Find where the given text appears and provide that cell's center as (x, y) coordinate. 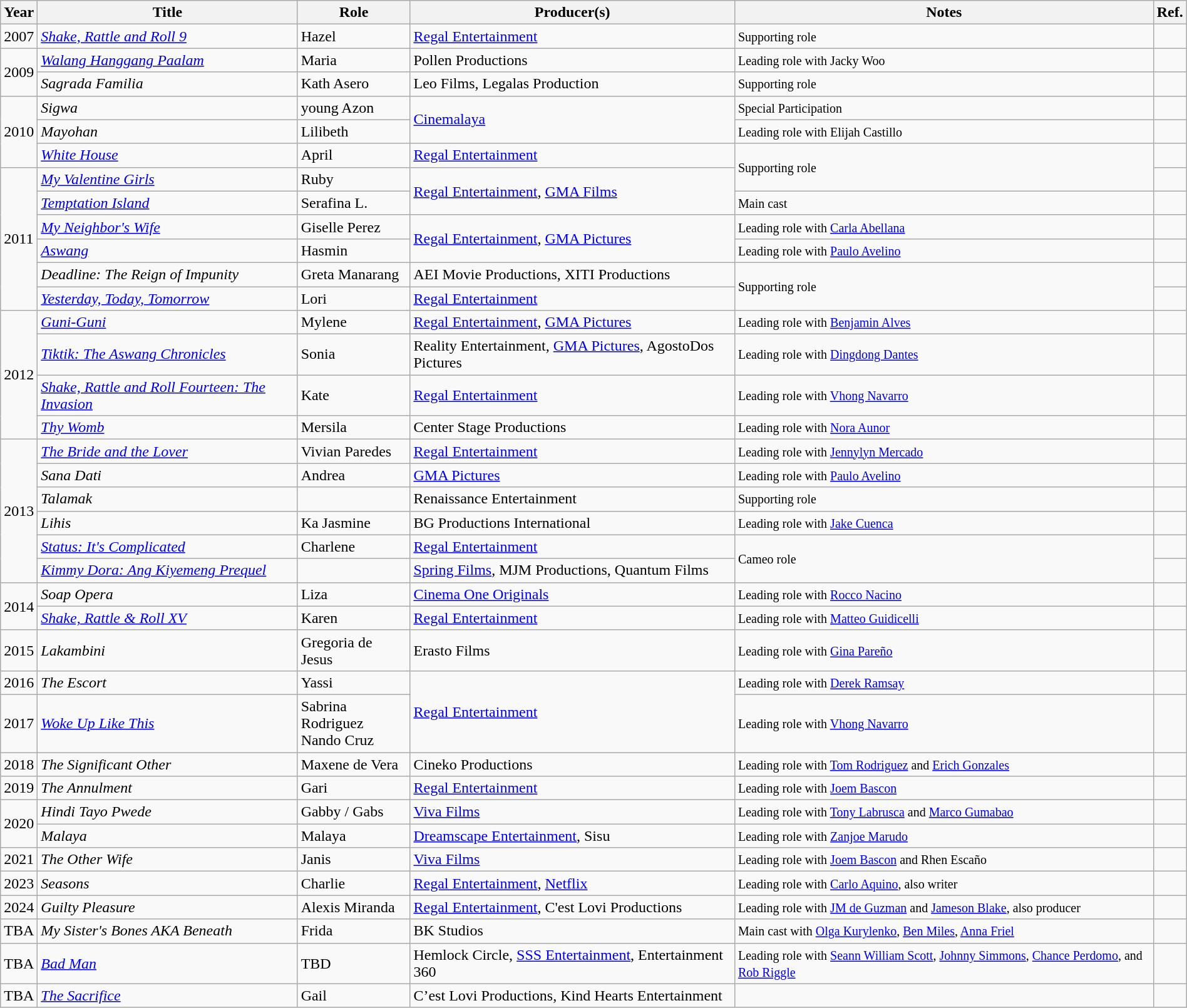
Leading role with Carla Abellana (944, 227)
Hindi Tayo Pwede (168, 812)
Liza (354, 594)
Leading role with Elijah Castillo (944, 131)
BK Studios (572, 931)
Leading role with Zanjoe Marudo (944, 836)
Sigwa (168, 108)
Gabby / Gabs (354, 812)
Hazel (354, 36)
Shake, Rattle and Roll 9 (168, 36)
Leading role with Benjamin Alves (944, 322)
Role (354, 13)
Serafina L. (354, 203)
The Other Wife (168, 860)
Woke Up Like This (168, 723)
BG Productions International (572, 523)
Thy Womb (168, 428)
Leading role with Joem Bascon and Rhen Escaño (944, 860)
Charlie (354, 883)
GMA Pictures (572, 475)
Talamak (168, 499)
Temptation Island (168, 203)
Cinemalaya (572, 120)
Tiktik: The Aswang Chronicles (168, 354)
Deadline: The Reign of Impunity (168, 274)
My Sister's Bones AKA Beneath (168, 931)
2015 (19, 650)
Maria (354, 60)
2017 (19, 723)
Leading role with Jennylyn Mercado (944, 451)
Status: It's Complicated (168, 547)
2016 (19, 682)
Leading role with Derek Ramsay (944, 682)
Regal Entertainment, Netflix (572, 883)
Regal Entertainment, GMA Films (572, 191)
Leading role with Seann William Scott, Johnny Simmons, Chance Perdomo, and Rob Riggle (944, 963)
Charlene (354, 547)
Frida (354, 931)
Erasto Films (572, 650)
young Azon (354, 108)
Greta Manarang (354, 274)
Spring Films, MJM Productions, Quantum Films (572, 570)
2011 (19, 239)
Sabrina Rodriguez Nando Cruz (354, 723)
Main cast (944, 203)
Lilibeth (354, 131)
Mersila (354, 428)
2019 (19, 788)
Main cast with Olga Kurylenko, Ben Miles, Anna Friel (944, 931)
My Valentine Girls (168, 179)
White House (168, 155)
Lakambini (168, 650)
April (354, 155)
Leading role with JM de Guzman and Jameson Blake, also producer (944, 907)
Giselle Perez (354, 227)
Aswang (168, 250)
Hasmin (354, 250)
My Neighbor's Wife (168, 227)
Maxene de Vera (354, 764)
Leading role with Joem Bascon (944, 788)
Seasons (168, 883)
C’est Lovi Productions, Kind Hearts Entertainment (572, 995)
Ka Jasmine (354, 523)
Janis (354, 860)
Leading role with Jake Cuenca (944, 523)
Mayohan (168, 131)
Leading role with Matteo Guidicelli (944, 618)
Karen (354, 618)
The Sacrifice (168, 995)
2023 (19, 883)
Cameo role (944, 558)
Producer(s) (572, 13)
Leading role with Jacky Woo (944, 60)
Gari (354, 788)
2010 (19, 131)
2012 (19, 375)
Cineko Productions (572, 764)
2021 (19, 860)
Sagrada Familia (168, 84)
2020 (19, 824)
Leading role with Rocco Nacino (944, 594)
Cinema One Originals (572, 594)
Special Participation (944, 108)
Kimmy Dora: Ang Kiyemeng Prequel (168, 570)
Dreamscape Entertainment, Sisu (572, 836)
The Bride and the Lover (168, 451)
The Escort (168, 682)
2024 (19, 907)
Kath Asero (354, 84)
Yesterday, Today, Tomorrow (168, 299)
Leading role with Tom Rodriguez and Erich Gonzales (944, 764)
2013 (19, 511)
2014 (19, 606)
Lihis (168, 523)
Andrea (354, 475)
Year (19, 13)
Gail (354, 995)
Yassi (354, 682)
2007 (19, 36)
Guilty Pleasure (168, 907)
Leading role with Tony Labrusca and Marco Gumabao (944, 812)
Shake, Rattle & Roll XV (168, 618)
Renaissance Entertainment (572, 499)
Reality Entertainment, GMA Pictures, AgostoDos Pictures (572, 354)
Leading role with Carlo Aquino, also writer (944, 883)
Regal Entertainment, C'est Lovi Productions (572, 907)
The Significant Other (168, 764)
Hemlock Circle, SSS Entertainment, Entertainment 360 (572, 963)
Title (168, 13)
Ruby (354, 179)
Leo Films, Legalas Production (572, 84)
Notes (944, 13)
Mylene (354, 322)
Kate (354, 396)
Ref. (1169, 13)
Sana Dati (168, 475)
Guni-Guni (168, 322)
Sonia (354, 354)
Soap Opera (168, 594)
Lori (354, 299)
Vivian Paredes (354, 451)
Shake, Rattle and Roll Fourteen: The Invasion (168, 396)
The Annulment (168, 788)
TBD (354, 963)
2018 (19, 764)
Leading role with Dingdong Dantes (944, 354)
Gregoria de Jesus (354, 650)
Leading role with Gina Pareño (944, 650)
2009 (19, 72)
Pollen Productions (572, 60)
Bad Man (168, 963)
Leading role with Nora Aunor (944, 428)
AEI Movie Productions, XITI Productions (572, 274)
Alexis Miranda (354, 907)
Center Stage Productions (572, 428)
Walang Hanggang Paalam (168, 60)
